Pinpoint the cell where the given text exists, returning its [x, y] midpoint coordinate. 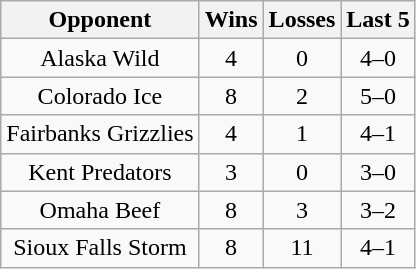
5–0 [378, 96]
3–0 [378, 172]
Opponent [100, 20]
2 [302, 96]
Wins [231, 20]
Omaha Beef [100, 210]
Fairbanks Grizzlies [100, 134]
4–0 [378, 58]
Sioux Falls Storm [100, 248]
Losses [302, 20]
1 [302, 134]
11 [302, 248]
Colorado Ice [100, 96]
Last 5 [378, 20]
3–2 [378, 210]
Alaska Wild [100, 58]
Kent Predators [100, 172]
